Provide the [x, y] coordinate of the cell's center where the given text is located.  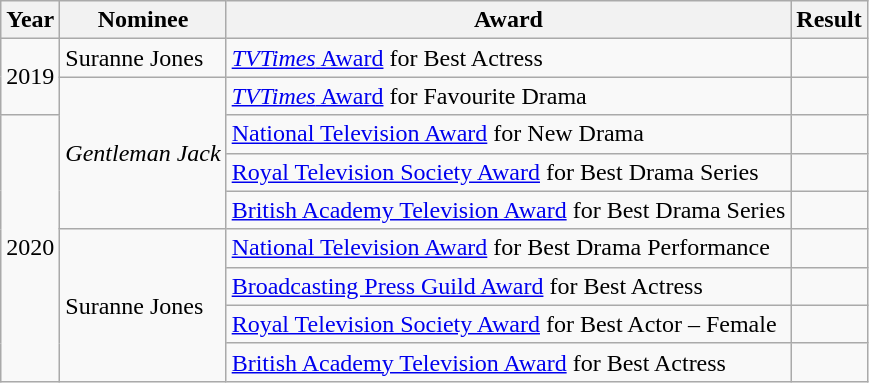
Award [508, 20]
National Television Award for New Drama [508, 134]
Result [829, 20]
TVTimes Award for Favourite Drama [508, 96]
Royal Television Society Award for Best Drama Series [508, 172]
Royal Television Society Award for Best Actor – Female [508, 324]
British Academy Television Award for Best Actress [508, 362]
National Television Award for Best Drama Performance [508, 248]
Nominee [143, 20]
TVTimes Award for Best Actress [508, 58]
Year [30, 20]
British Academy Television Award for Best Drama Series [508, 210]
2020 [30, 248]
2019 [30, 77]
Gentleman Jack [143, 153]
Broadcasting Press Guild Award for Best Actress [508, 286]
